Determine the [x, y] coordinate at the center of the cell enclosing the given text.  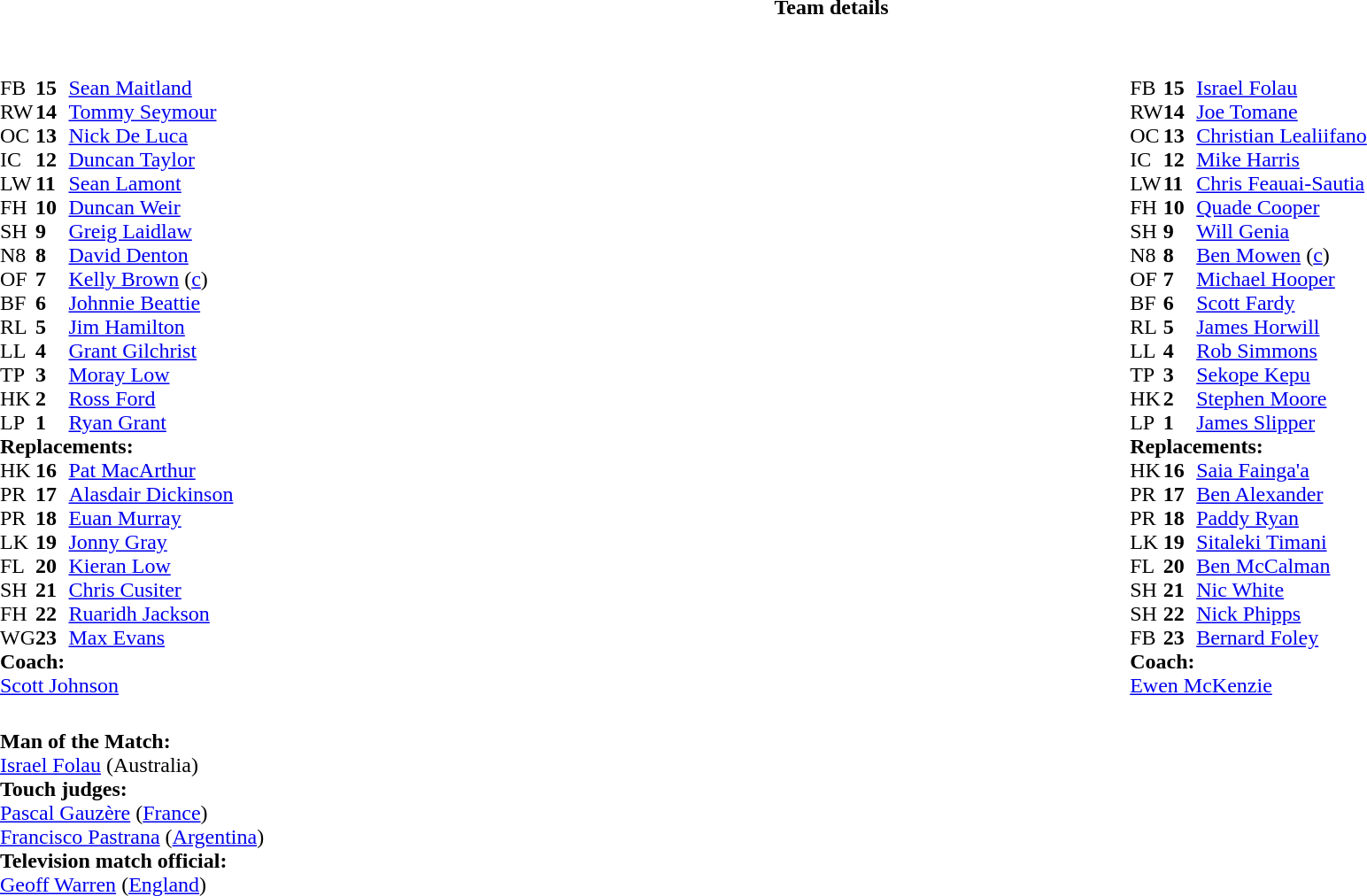
WG [18, 637]
Ryan Grant [151, 423]
Max Evans [151, 637]
Stephen Moore [1282, 398]
Scott Johnson [117, 685]
Alasdair Dickinson [151, 494]
Mike Harris [1282, 159]
Rob Simmons [1282, 351]
Nic White [1282, 590]
Euan Murray [151, 519]
Duncan Taylor [151, 159]
Grant Gilchrist [151, 351]
Israel Folau [1282, 89]
Nick Phipps [1282, 614]
Jonny Gray [151, 542]
Saia Fainga'a [1282, 471]
David Denton [151, 255]
Jim Hamilton [151, 328]
Quade Cooper [1282, 207]
James Horwill [1282, 328]
Ewen McKenzie [1248, 685]
Chris Feauai-Sautia [1282, 184]
Ruaridh Jackson [151, 614]
Sitaleki Timani [1282, 542]
Ross Ford [151, 398]
Bernard Foley [1282, 637]
Christian Lealiifano [1282, 136]
Greig Laidlaw [151, 232]
Moray Low [151, 375]
Nick De Luca [151, 136]
Pat MacArthur [151, 471]
Michael Hooper [1282, 280]
Sean Maitland [151, 89]
Sean Lamont [151, 184]
Chris Cusiter [151, 590]
Ben McCalman [1282, 567]
Kelly Brown (c) [151, 280]
James Slipper [1282, 423]
Joe Tomane [1282, 112]
Sekope Kepu [1282, 375]
Will Genia [1282, 232]
Kieran Low [151, 567]
Duncan Weir [151, 207]
Tommy Seymour [151, 112]
Paddy Ryan [1282, 519]
Ben Mowen (c) [1282, 255]
Johnnie Beattie [151, 303]
Ben Alexander [1282, 494]
Scott Fardy [1282, 303]
